Search for the cell housing the specified text and yield its [X, Y] center coordinate. 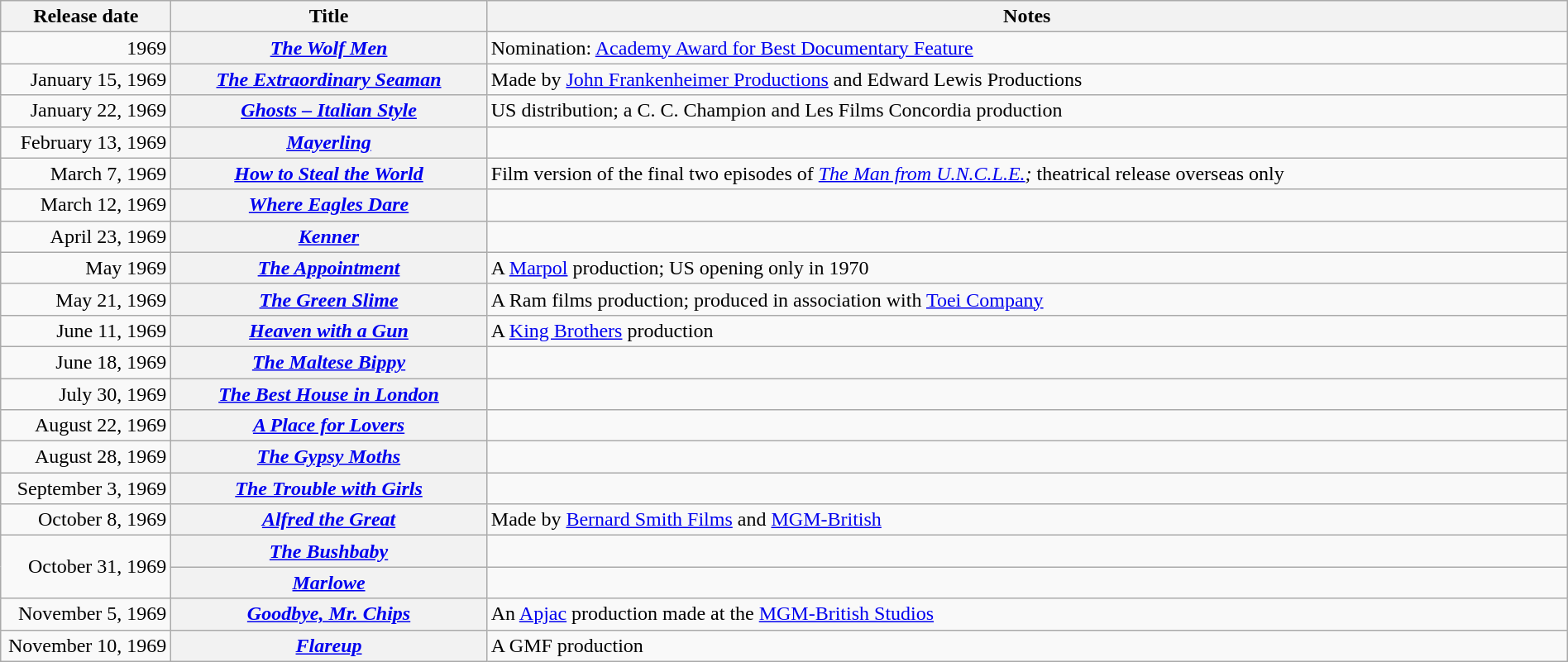
Mayerling [329, 142]
How to Steal the World [329, 174]
Title [329, 17]
October 31, 1969 [86, 567]
The Maltese Bippy [329, 362]
April 23, 1969 [86, 236]
A King Brothers production [1027, 331]
August 28, 1969 [86, 457]
Marlowe [329, 583]
November 5, 1969 [86, 614]
Ghosts – Italian Style [329, 111]
Nomination: Academy Award for Best Documentary Feature [1027, 48]
September 3, 1969 [86, 488]
November 10, 1969 [86, 645]
The Best House in London [329, 394]
An Apjac production made at the MGM-British Studios [1027, 614]
Made by Bernard Smith Films and MGM-British [1027, 520]
January 22, 1969 [86, 111]
The Green Slime [329, 299]
January 15, 1969 [86, 79]
The Appointment [329, 268]
Film version of the final two episodes of The Man from U.N.C.L.E.; theatrical release overseas only [1027, 174]
A Marpol production; US opening only in 1970 [1027, 268]
A GMF production [1027, 645]
August 22, 1969 [86, 426]
A Ram films production; produced in association with Toei Company [1027, 299]
March 12, 1969 [86, 205]
The Bushbaby [329, 551]
June 11, 1969 [86, 331]
The Gypsy Moths [329, 457]
June 18, 1969 [86, 362]
October 8, 1969 [86, 520]
US distribution; a C. C. Champion and Les Films Concordia production [1027, 111]
The Wolf Men [329, 48]
Kenner [329, 236]
Flareup [329, 645]
Release date [86, 17]
February 13, 1969 [86, 142]
Heaven with a Gun [329, 331]
Where Eagles Dare [329, 205]
The Trouble with Girls [329, 488]
May 1969 [86, 268]
The Extraordinary Seaman [329, 79]
1969 [86, 48]
July 30, 1969 [86, 394]
A Place for Lovers [329, 426]
May 21, 1969 [86, 299]
Made by John Frankenheimer Productions and Edward Lewis Productions [1027, 79]
Goodbye, Mr. Chips [329, 614]
Alfred the Great [329, 520]
March 7, 1969 [86, 174]
Notes [1027, 17]
